Locate the cell with the specified text and output its (x, y) center coordinate. 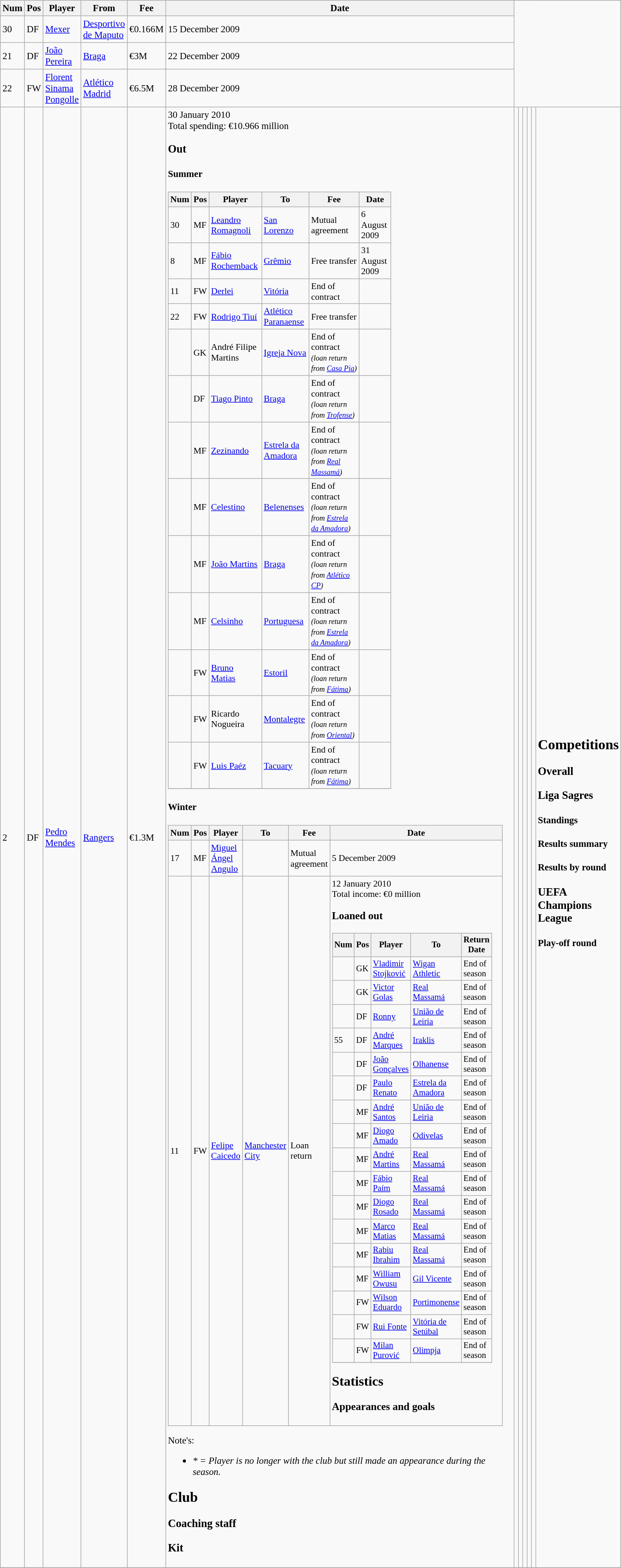
Vitória (285, 291)
€0.166M (147, 30)
End of contract (loan return from Casa Pia) (334, 352)
Rodrigo Tiuí (236, 317)
João Martins (236, 564)
Odivelas (436, 1136)
15 December 2009 (340, 30)
Wilson Eduardo (391, 1303)
Tacuary (285, 765)
Igreja Nova (285, 352)
17 (180, 858)
€1.3M (147, 837)
Diogo Amado (391, 1136)
Pedro Mendes (62, 837)
Milan Purović (391, 1350)
End of contract (loan return from Oriental) (334, 719)
Celsinho (236, 621)
André Santos (391, 1112)
End of contract (334, 291)
Diogo Rosado (391, 1207)
Atlético Paranaense (285, 317)
21 (12, 56)
Iraklis (436, 1040)
Wigan Athletic (436, 969)
Felipe Caicedo (226, 1151)
Rui Fonte (391, 1327)
Olimpja (436, 1350)
CompetitionsOverall Liga SagresStandings Results summary Results by roundUEFA Champions LeaguePlay-off round (578, 837)
Estoril (285, 673)
Fábio Rochemback (236, 261)
From (104, 8)
Paulo Renato (391, 1088)
Victor Golas (391, 993)
Vitória de Setúbal (436, 1327)
Florent Sinama Pongolle (62, 88)
€6.5M (147, 88)
Mexer (62, 30)
Rangers (104, 837)
Ricardo Nogueira (236, 719)
William Owusu (391, 1279)
2 (12, 837)
Portimonense (436, 1303)
João Gonçalves (391, 1064)
João Pereira (62, 56)
31 August 2009 (375, 261)
Zezinando (236, 451)
Gil Vicente (436, 1279)
Marco Matias (391, 1231)
End of contract (loan return from Real Massamá) (334, 451)
Manchester City (265, 1151)
Rabiu Ibrahim (391, 1255)
Desportivo de Maputo (104, 30)
Belenenses (285, 507)
End of contract (loan return from Atlético CP) (334, 564)
28 December 2009 (340, 88)
Grêmio (285, 261)
6 August 2009 (375, 225)
San Lorenzo (285, 225)
55 (343, 1040)
André Martins (391, 1160)
8 (180, 261)
Portuguesa (285, 621)
André Filipe Martins (236, 352)
€3M (147, 56)
Return Date (477, 945)
Leandro Romagnoli (236, 225)
André Marques (391, 1040)
Miguel Ángel Angulo (226, 858)
End of contract (loan return from Trofense) (334, 399)
Luis Paéz (236, 765)
Derlei (236, 291)
Tiago Pinto (236, 399)
Celestino (236, 507)
22 December 2009 (340, 56)
Olhanense (436, 1064)
Montalegre (285, 719)
Atlético Madrid (104, 88)
Vladimir Stojković (391, 969)
Loan return (309, 1151)
5 December 2009 (416, 858)
Fábio Paím (391, 1183)
Bruno Matias (236, 673)
Ronny (391, 1016)
